Provide the [x, y] coordinate of the cell's center where the given text is located.  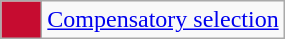
Compensatory selection [163, 20]
